Detect which cell encompasses the target text, then output its (X, Y) center coordinate. 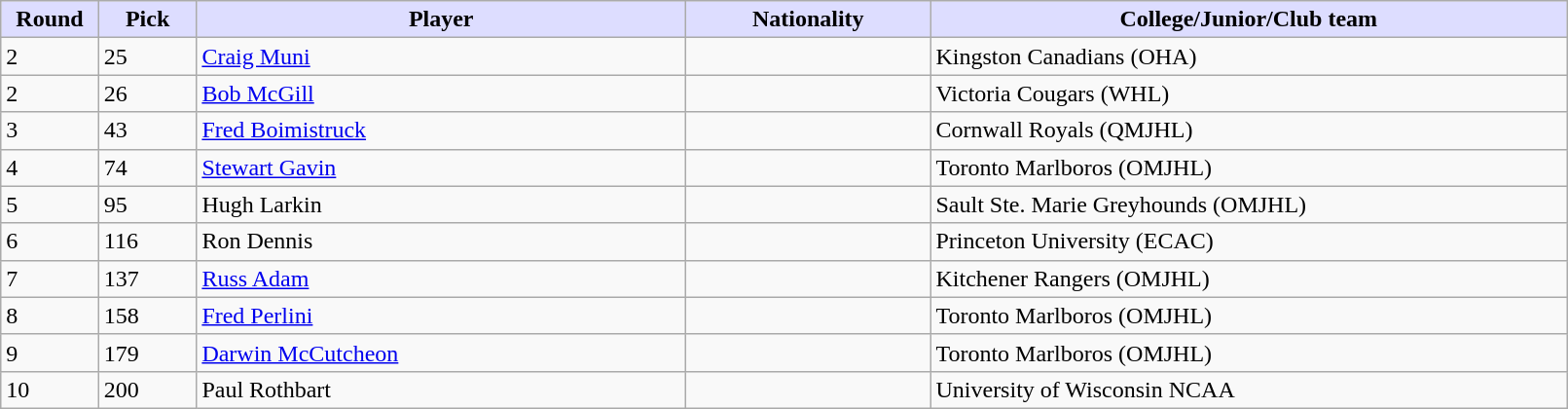
74 (148, 167)
Darwin McCutcheon (442, 353)
10 (51, 390)
Nationality (808, 19)
9 (51, 353)
179 (148, 353)
Round (51, 19)
Cornwall Royals (QMJHL) (1249, 130)
Russ Adam (442, 279)
Pick (148, 19)
6 (51, 242)
26 (148, 93)
7 (51, 279)
University of Wisconsin NCAA (1249, 390)
25 (148, 56)
137 (148, 279)
3 (51, 130)
Ron Dennis (442, 242)
Paul Rothbart (442, 390)
200 (148, 390)
95 (148, 204)
116 (148, 242)
158 (148, 316)
Hugh Larkin (442, 204)
Victoria Cougars (WHL) (1249, 93)
Player (442, 19)
College/Junior/Club team (1249, 19)
Craig Muni (442, 56)
Fred Boimistruck (442, 130)
Fred Perlini (442, 316)
Kingston Canadians (OHA) (1249, 56)
Sault Ste. Marie Greyhounds (OMJHL) (1249, 204)
8 (51, 316)
Kitchener Rangers (OMJHL) (1249, 279)
4 (51, 167)
43 (148, 130)
Princeton University (ECAC) (1249, 242)
Bob McGill (442, 93)
Stewart Gavin (442, 167)
5 (51, 204)
